From the cell containing the given text, extract its center point as (X, Y) coordinate. 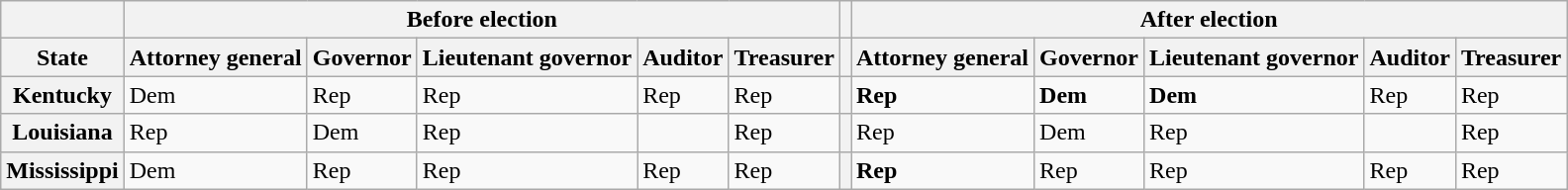
Mississippi (62, 170)
State (62, 57)
Before election (481, 20)
After election (1210, 20)
Kentucky (62, 95)
Louisiana (62, 133)
